Locate the cell with the specified text and output its [X, Y] center coordinate. 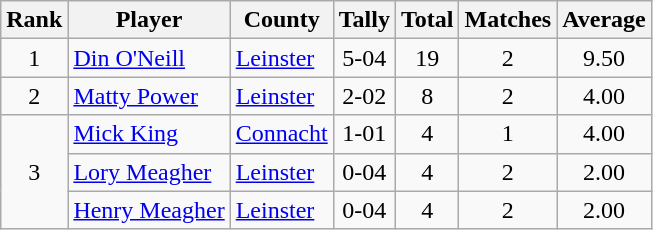
Average [604, 20]
Lory Meagher [149, 172]
Matty Power [149, 96]
8 [427, 96]
3 [34, 172]
1-01 [364, 134]
5-04 [364, 58]
Total [427, 20]
9.50 [604, 58]
Matches [508, 20]
Rank [34, 20]
Player [149, 20]
Connacht [282, 134]
Tally [364, 20]
19 [427, 58]
Mick King [149, 134]
2-02 [364, 96]
Henry Meagher [149, 210]
Din O'Neill [149, 58]
County [282, 20]
